Scan for the cell matching the given text and deliver its (x, y) coordinate at center. 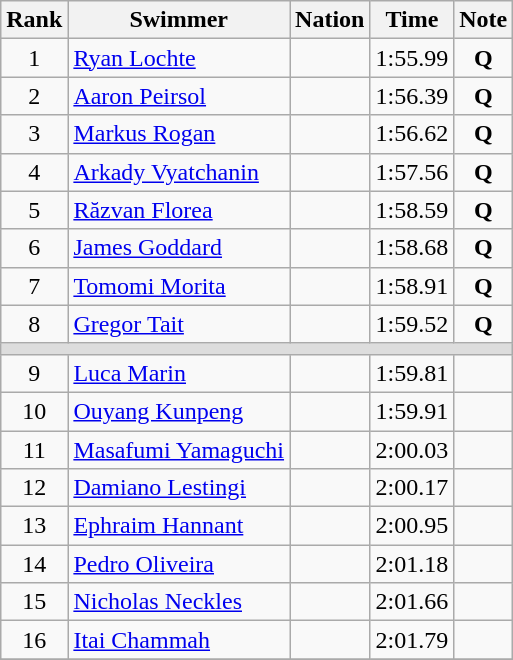
Aaron Peirsol (179, 96)
2:01.79 (412, 640)
Note (484, 20)
6 (34, 248)
15 (34, 602)
10 (34, 411)
1 (34, 58)
Nicholas Neckles (179, 602)
7 (34, 286)
Damiano Lestingi (179, 488)
1:59.52 (412, 324)
2:01.66 (412, 602)
9 (34, 373)
Nation (330, 20)
1:56.62 (412, 134)
8 (34, 324)
Masafumi Yamaguchi (179, 449)
2:00.95 (412, 526)
3 (34, 134)
2:00.17 (412, 488)
1:56.39 (412, 96)
James Goddard (179, 248)
1:58.68 (412, 248)
Tomomi Morita (179, 286)
14 (34, 564)
1:58.59 (412, 210)
Răzvan Florea (179, 210)
Arkady Vyatchanin (179, 172)
Itai Chammah (179, 640)
2:01.18 (412, 564)
13 (34, 526)
Markus Rogan (179, 134)
16 (34, 640)
Pedro Oliveira (179, 564)
4 (34, 172)
1:58.91 (412, 286)
2 (34, 96)
12 (34, 488)
Ouyang Kunpeng (179, 411)
1:59.91 (412, 411)
Rank (34, 20)
1:57.56 (412, 172)
Luca Marin (179, 373)
Ryan Lochte (179, 58)
1:55.99 (412, 58)
11 (34, 449)
Ephraim Hannant (179, 526)
1:59.81 (412, 373)
5 (34, 210)
Gregor Tait (179, 324)
2:00.03 (412, 449)
Time (412, 20)
Swimmer (179, 20)
